Determine the (x, y) coordinate at the center of the cell enclosing the given text.  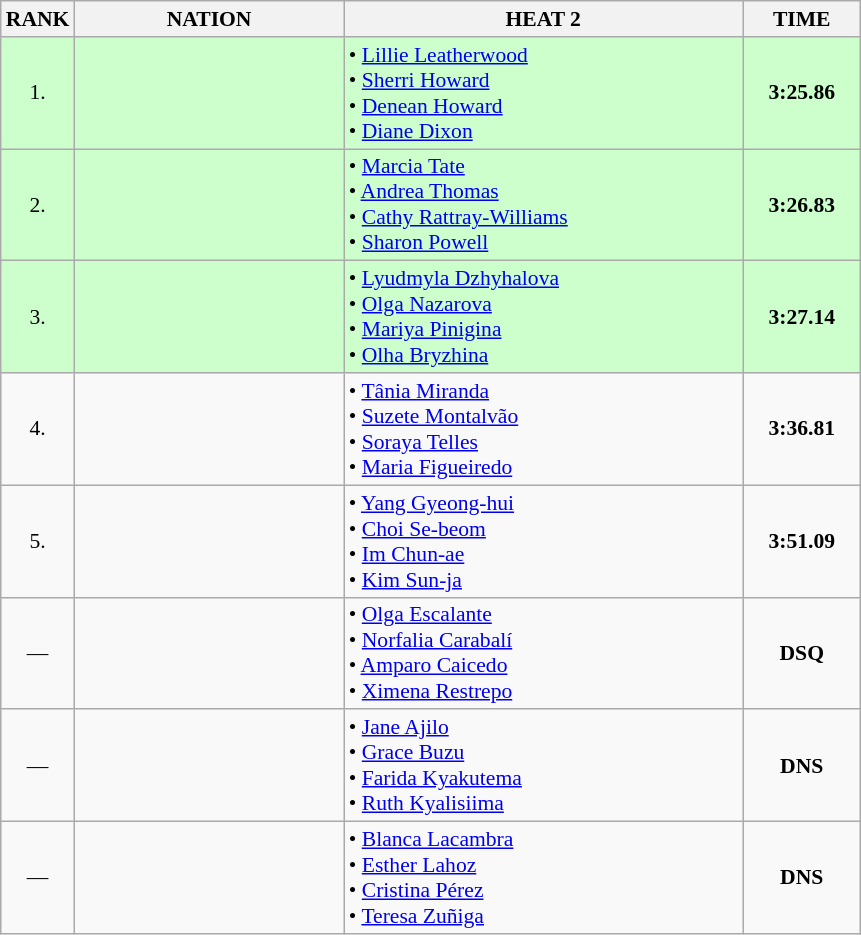
NATION (208, 19)
3:36.81 (802, 429)
DSQ (802, 653)
• Tânia Miranda• Suzete Montalvão• Soraya Telles• Maria Figueiredo (544, 429)
TIME (802, 19)
2. (38, 205)
• Lyudmyla Dzhyhalova• Olga Nazarova• Mariya Pinigina• Olha Bryzhina (544, 317)
• Yang Gyeong-hui• Choi Se-beom• Im Chun-ae• Kim Sun-ja (544, 541)
3:27.14 (802, 317)
4. (38, 429)
3:26.83 (802, 205)
RANK (38, 19)
3. (38, 317)
• Jane Ajilo• Grace Buzu• Farida Kyakutema• Ruth Kyalisiima (544, 766)
1. (38, 93)
• Olga Escalante• Norfalia Carabalí• Amparo Caicedo• Ximena Restrepo (544, 653)
• Lillie Leatherwood• Sherri Howard• Denean Howard• Diane Dixon (544, 93)
3:51.09 (802, 541)
5. (38, 541)
• Marcia Tate• Andrea Thomas• Cathy Rattray-Williams• Sharon Powell (544, 205)
3:25.86 (802, 93)
HEAT 2 (544, 19)
• Blanca Lacambra• Esther Lahoz• Cristina Pérez• Teresa Zuñiga (544, 878)
